Identify which cell holds the provided text, then report its [x, y] central coordinate. 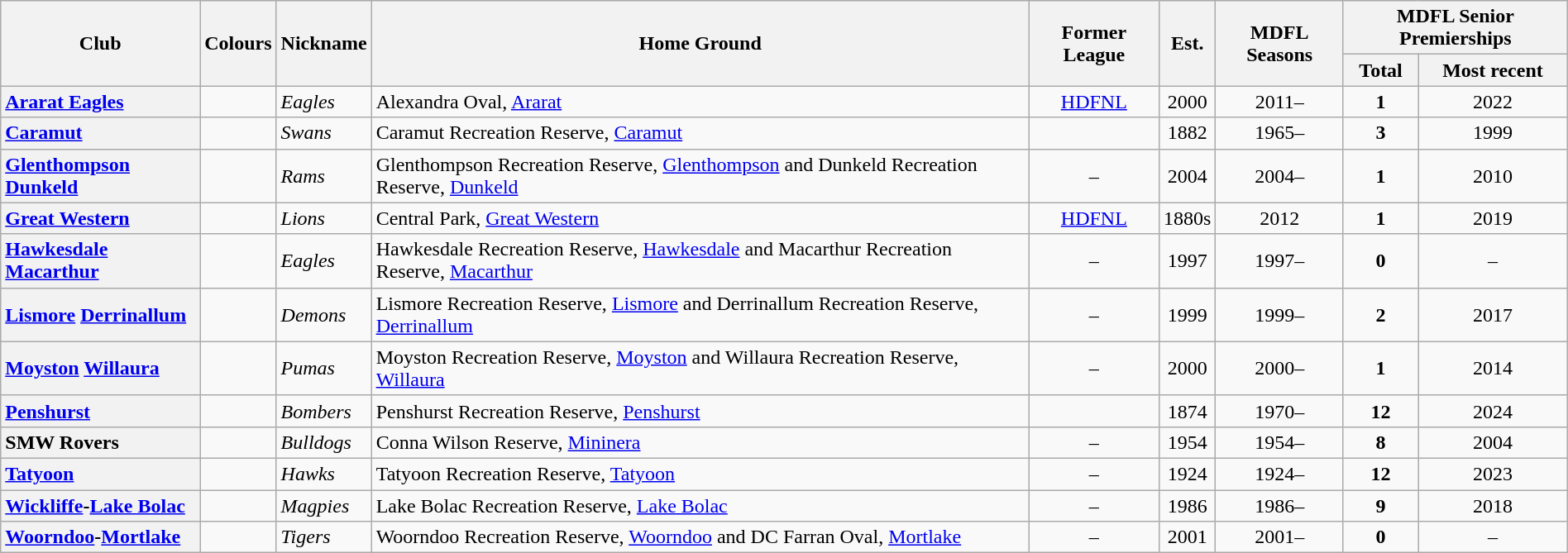
2000– [1279, 369]
Club [101, 43]
Penshurst [101, 411]
Central Park, Great Western [700, 218]
Rams [324, 175]
Colours [238, 43]
Tatyoon Recreation Reserve, Tatyoon [700, 474]
8 [1380, 442]
Swans [324, 133]
1970– [1279, 411]
Bulldogs [324, 442]
1986 [1188, 505]
Hawkesdale Recreation Reserve, Hawkesdale and Macarthur Recreation Reserve, Macarthur [700, 261]
1954 [1188, 442]
1997– [1279, 261]
Most recent [1494, 70]
3 [1380, 133]
1924 [1188, 474]
Former League [1093, 43]
2019 [1494, 218]
1924– [1279, 474]
Magpies [324, 505]
Hawks [324, 474]
Pumas [324, 369]
2014 [1494, 369]
MDFL Seasons [1279, 43]
SMW Rovers [101, 442]
Nickname [324, 43]
Caramut [101, 133]
Lions [324, 218]
1997 [1188, 261]
Lake Bolac Recreation Reserve, Lake Bolac [700, 505]
Caramut Recreation Reserve, Caramut [700, 133]
Wickliffe-Lake Bolac [101, 505]
1965– [1279, 133]
Est. [1188, 43]
Bombers [324, 411]
1880s [1188, 218]
9 [1380, 505]
2023 [1494, 474]
Moyston Recreation Reserve, Moyston and Willaura Recreation Reserve, Willaura [700, 369]
Hawkesdale Macarthur [101, 261]
Woorndoo-Mortlake [101, 537]
2024 [1494, 411]
2011– [1279, 102]
Penshurst Recreation Reserve, Penshurst [700, 411]
2022 [1494, 102]
2004– [1279, 175]
2018 [1494, 505]
Glenthompson Dunkeld [101, 175]
1986– [1279, 505]
Tatyoon [101, 474]
Moyston Willaura [101, 369]
2012 [1279, 218]
1874 [1188, 411]
Alexandra Oval, Ararat [700, 102]
Total [1380, 70]
1882 [1188, 133]
Conna Wilson Reserve, Mininera [700, 442]
Demons [324, 314]
2010 [1494, 175]
2 [1380, 314]
Lismore Derrinallum [101, 314]
Ararat Eagles [101, 102]
2001 [1188, 537]
Tigers [324, 537]
1954– [1279, 442]
2017 [1494, 314]
Home Ground [700, 43]
2001– [1279, 537]
Woorndoo Recreation Reserve, Woorndoo and DC Farran Oval, Mortlake [700, 537]
1999– [1279, 314]
Glenthompson Recreation Reserve, Glenthompson and Dunkeld Recreation Reserve, Dunkeld [700, 175]
Lismore Recreation Reserve, Lismore and Derrinallum Recreation Reserve, Derrinallum [700, 314]
Great Western [101, 218]
MDFL Senior Premierships [1456, 28]
